Search for the cell housing the specified text and yield its [x, y] center coordinate. 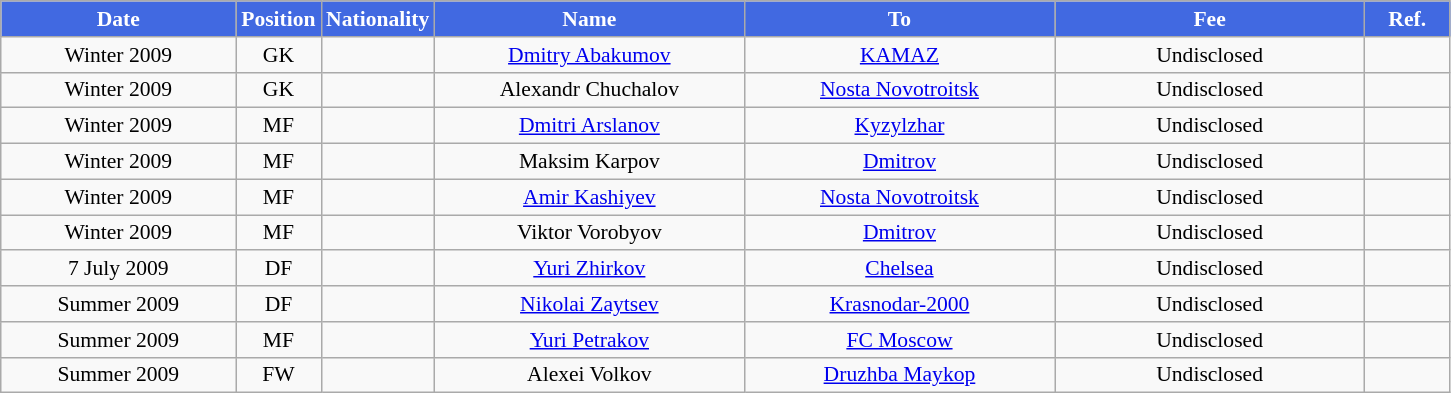
Ref. [1408, 19]
FW [278, 375]
Kyzylzhar [899, 126]
FC Moscow [899, 340]
Nikolai Zaytsev [589, 304]
Date [118, 19]
KAMAZ [899, 55]
Viktor Vorobyov [589, 233]
Amir Kashiyev [589, 197]
Dmitry Abakumov [589, 55]
Nationality [378, 19]
Yuri Zhirkov [589, 269]
Fee [1210, 19]
Druzhba Maykop [899, 375]
Alexandr Chuchalov [589, 90]
Maksim Karpov [589, 162]
Krasnodar-2000 [899, 304]
Chelsea [899, 269]
Name [589, 19]
Alexei Volkov [589, 375]
To [899, 19]
Position [278, 19]
7 July 2009 [118, 269]
Dmitri Arslanov [589, 126]
Yuri Petrakov [589, 340]
